Output the [X, Y] coordinate of the center of the cell containing the given text.  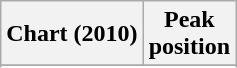
Chart (2010) [72, 34]
Peakposition [189, 34]
